Search for the cell housing the specified text and yield its (x, y) center coordinate. 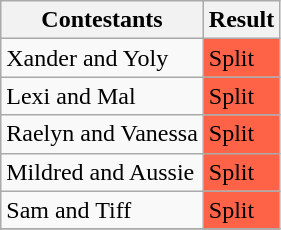
Sam and Tiff (102, 210)
Raelyn and Vanessa (102, 134)
Xander and Yoly (102, 58)
Mildred and Aussie (102, 172)
Contestants (102, 20)
Result (241, 20)
Lexi and Mal (102, 96)
